Extract the [X, Y] coordinate from the center of the cell holding the provided text.  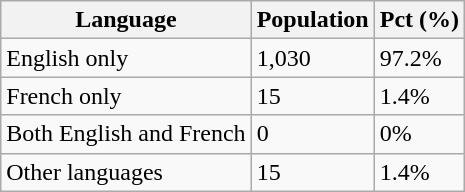
Other languages [126, 172]
97.2% [419, 58]
0 [312, 134]
French only [126, 96]
Pct (%) [419, 20]
English only [126, 58]
Language [126, 20]
Both English and French [126, 134]
Population [312, 20]
1,030 [312, 58]
0% [419, 134]
